From the cell containing the given text, extract its center point as (X, Y) coordinate. 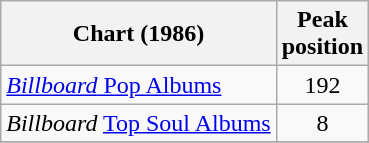
8 (322, 123)
192 (322, 85)
Chart (1986) (138, 34)
Billboard Top Soul Albums (138, 123)
Billboard Pop Albums (138, 85)
Peakposition (322, 34)
